Determine the [X, Y] coordinate at the center of the cell enclosing the given text.  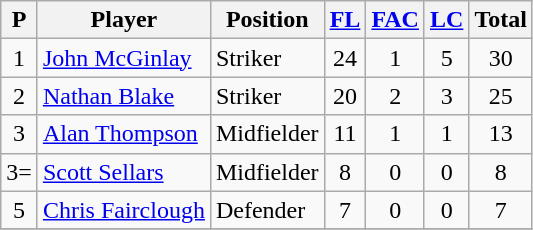
Total [501, 20]
LC [446, 20]
25 [501, 96]
John McGinlay [124, 58]
FAC [396, 20]
P [20, 20]
Position [267, 20]
20 [345, 96]
Alan Thompson [124, 134]
3= [20, 172]
30 [501, 58]
Chris Fairclough [124, 210]
13 [501, 134]
11 [345, 134]
FL [345, 20]
Nathan Blake [124, 96]
Defender [267, 210]
Scott Sellars [124, 172]
Player [124, 20]
24 [345, 58]
